Detect which cell encompasses the target text, then output its (x, y) center coordinate. 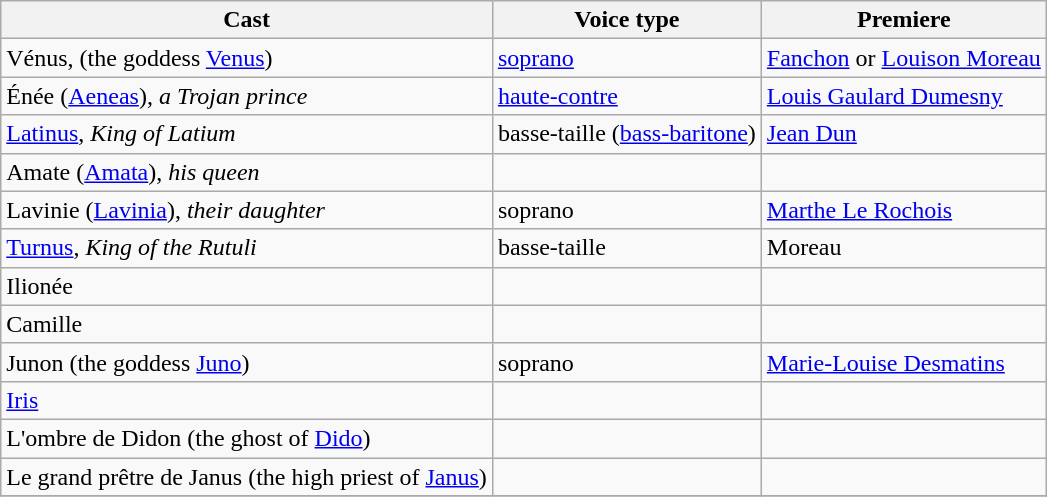
Ilionée (247, 286)
Vénus, (the goddess Venus) (247, 58)
Énée (Aeneas), a Trojan prince (247, 96)
Moreau (904, 248)
Marie-Louise Desmatins (904, 362)
Le grand prêtre de Janus (the high priest of Janus) (247, 477)
basse-taille (bass-baritone) (626, 134)
Junon (the goddess Juno) (247, 362)
Cast (247, 20)
Latinus, King of Latium (247, 134)
Lavinie (Lavinia), their daughter (247, 210)
Camille (247, 324)
Louis Gaulard Dumesny (904, 96)
Turnus, King of the Rutuli (247, 248)
Iris (247, 400)
haute-contre (626, 96)
Voice type (626, 20)
Jean Dun (904, 134)
Fanchon or Louison Moreau (904, 58)
Amate (Amata), his queen (247, 172)
Premiere (904, 20)
L'ombre de Didon (the ghost of Dido) (247, 438)
Marthe Le Rochois (904, 210)
basse-taille (626, 248)
